Scan for the cell matching the given text and deliver its [X, Y] coordinate at center. 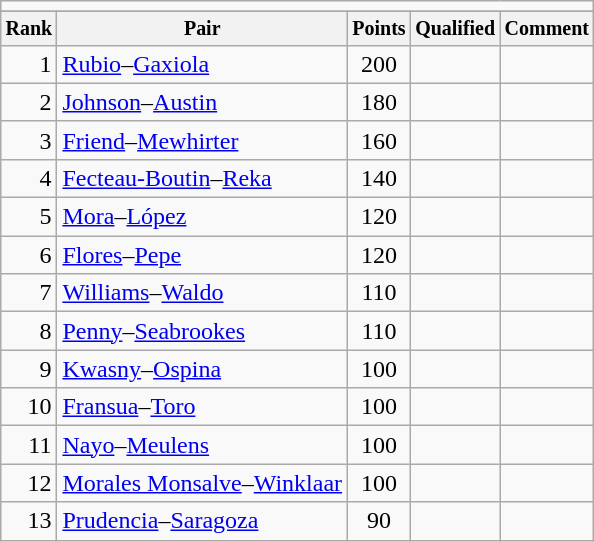
Kwasny–Ospina [202, 369]
Rank [29, 28]
Johnson–Austin [202, 102]
4 [29, 178]
8 [29, 331]
Comment [547, 28]
Fransua–Toro [202, 407]
6 [29, 255]
Points [380, 28]
Mora–López [202, 217]
5 [29, 217]
Morales Monsalve–Winklaar [202, 483]
Nayo–Meulens [202, 445]
200 [380, 64]
3 [29, 140]
140 [380, 178]
Friend–Mewhirter [202, 140]
Fecteau-Boutin–Reka [202, 178]
Qualified [454, 28]
10 [29, 407]
1 [29, 64]
180 [380, 102]
13 [29, 521]
Williams–Waldo [202, 293]
160 [380, 140]
Penny–Seabrookes [202, 331]
11 [29, 445]
12 [29, 483]
Rubio–Gaxiola [202, 64]
2 [29, 102]
9 [29, 369]
7 [29, 293]
Pair [202, 28]
Flores–Pepe [202, 255]
Prudencia–Saragoza [202, 521]
90 [380, 521]
